For the text-containing cell, return its midpoint in [X, Y] coordinate format. 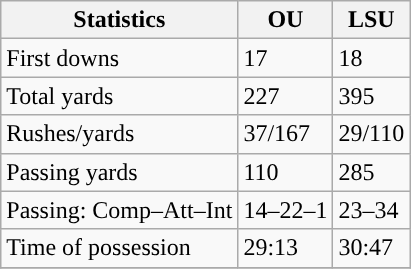
Passing yards [120, 172]
17 [286, 58]
29/110 [372, 134]
Rushes/yards [120, 134]
29:13 [286, 248]
Statistics [120, 20]
Total yards [120, 96]
395 [372, 96]
LSU [372, 20]
First downs [120, 58]
37/167 [286, 134]
18 [372, 58]
30:47 [372, 248]
Time of possession [120, 248]
227 [286, 96]
14–22–1 [286, 210]
OU [286, 20]
285 [372, 172]
110 [286, 172]
23–34 [372, 210]
Passing: Comp–Att–Int [120, 210]
